Search for the cell housing the specified text and yield its [x, y] center coordinate. 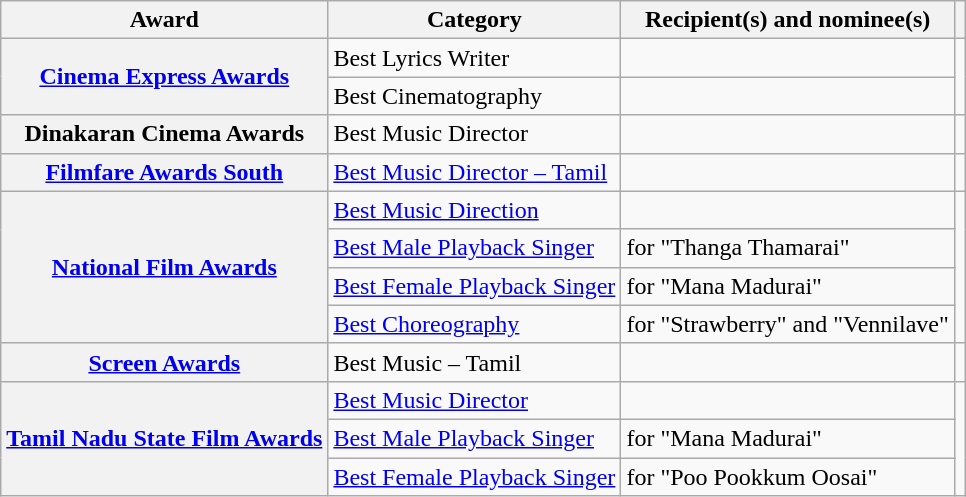
Category [474, 20]
Filmfare Awards South [164, 172]
Best Lyrics Writer [474, 58]
Best Choreography [474, 324]
National Film Awards [164, 267]
Best Music Director – Tamil [474, 172]
Cinema Express Awards [164, 77]
Tamil Nadu State Film Awards [164, 438]
Recipient(s) and nominee(s) [788, 20]
for "Thanga Thamarai" [788, 248]
Best Music Direction [474, 210]
Best Cinematography [474, 96]
for "Strawberry" and "Vennilave" [788, 324]
Best Music – Tamil [474, 362]
Screen Awards [164, 362]
Award [164, 20]
for "Poo Pookkum Oosai" [788, 477]
Dinakaran Cinema Awards [164, 134]
